Extract the (X, Y) coordinate from the center of the cell holding the provided text.  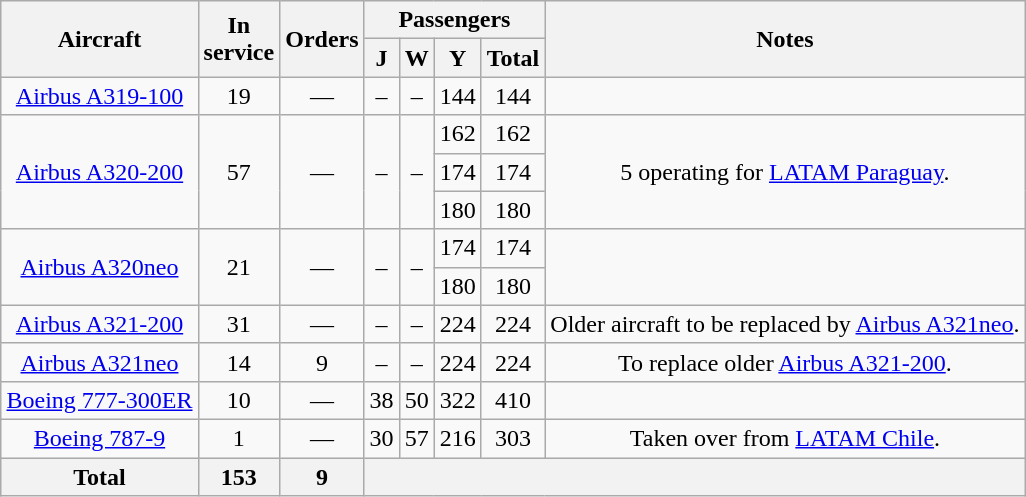
153 (239, 477)
J (382, 58)
21 (239, 267)
Taken over from LATAM Chile. (785, 438)
Boeing 777-300ER (100, 400)
In service (239, 39)
Airbus A321-200 (100, 324)
322 (458, 400)
Airbus A320-200 (100, 172)
50 (416, 400)
W (416, 58)
Passengers (454, 20)
1 (239, 438)
Older aircraft to be replaced by Airbus A321neo. (785, 324)
303 (513, 438)
10 (239, 400)
410 (513, 400)
5 operating for LATAM Paraguay. (785, 172)
Boeing 787-9 (100, 438)
Y (458, 58)
Airbus A321neo (100, 362)
Airbus A320neo (100, 267)
30 (382, 438)
Aircraft (100, 39)
19 (239, 96)
Notes (785, 39)
Airbus A319-100 (100, 96)
14 (239, 362)
To replace older Airbus A321-200. (785, 362)
38 (382, 400)
Orders (322, 39)
216 (458, 438)
31 (239, 324)
